Determine the [x, y] coordinate at the center of the cell enclosing the given text.  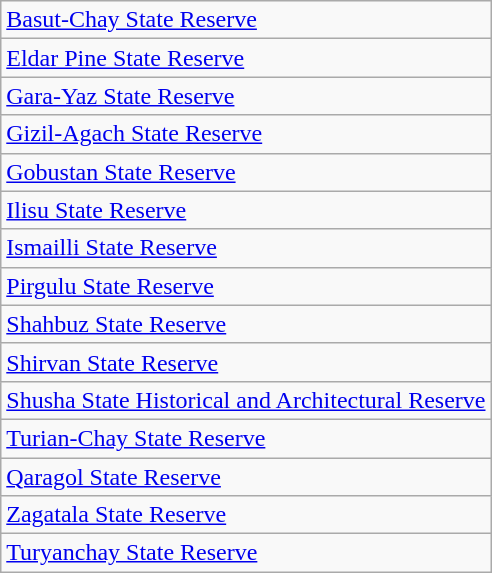
Ismailli State Reserve [246, 248]
Shirvan State Reserve [246, 362]
Gizil-Agach State Reserve [246, 134]
Gara-Yaz State Reserve [246, 96]
Pirgulu State Reserve [246, 286]
Zagatala State Reserve [246, 515]
Shusha State Historical and Architectural Reserve [246, 400]
Gobustan State Reserve [246, 172]
Turian-Chay State Reserve [246, 438]
Turyanchay State Reserve [246, 553]
Shahbuz State Reserve [246, 324]
Basut-Chay State Reserve [246, 20]
Qaragol State Reserve [246, 477]
Eldar Pine State Reserve [246, 58]
Ilisu State Reserve [246, 210]
